Identify which cell holds the provided text, then report its [x, y] central coordinate. 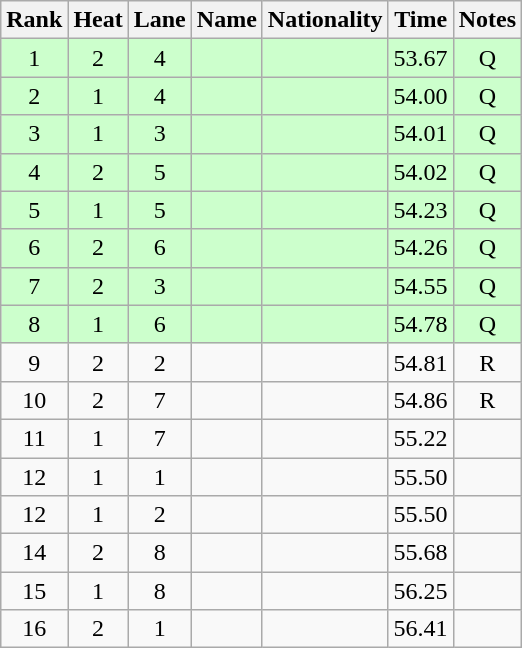
54.55 [420, 286]
56.41 [420, 629]
54.81 [420, 362]
9 [34, 362]
54.01 [420, 134]
Notes [487, 20]
54.26 [420, 248]
Heat [98, 20]
56.25 [420, 591]
54.23 [420, 210]
Name [226, 20]
10 [34, 400]
16 [34, 629]
Lane [160, 20]
15 [34, 591]
54.78 [420, 324]
Nationality [325, 20]
11 [34, 438]
54.02 [420, 172]
14 [34, 553]
Time [420, 20]
55.68 [420, 553]
55.22 [420, 438]
54.00 [420, 96]
54.86 [420, 400]
Rank [34, 20]
53.67 [420, 58]
